Output the [X, Y] coordinate of the center of the cell containing the given text.  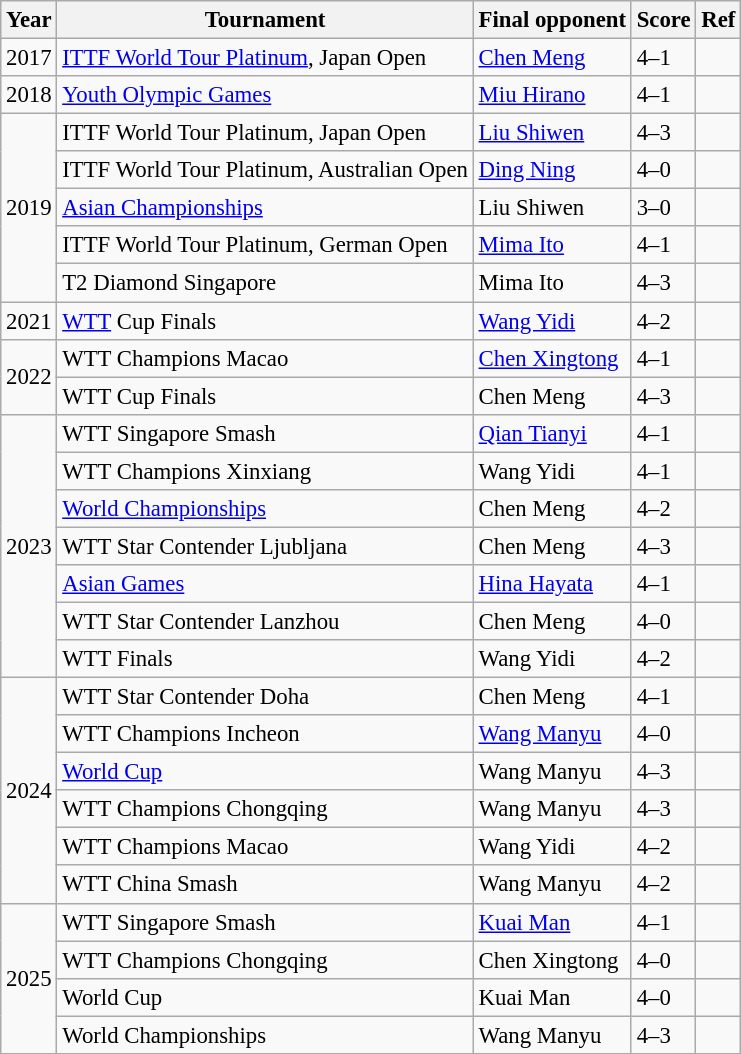
2023 [29, 546]
2018 [29, 95]
WTT Champions Incheon [265, 734]
Final opponent [552, 20]
Ding Ning [552, 170]
WTT Finals [265, 659]
WTT Star Contender Ljubljana [265, 546]
WTT Star Contender Lanzhou [265, 621]
Asian Games [265, 584]
WTT Star Contender Doha [265, 697]
ITTF World Tour Platinum, German Open [265, 245]
Qian Tianyi [552, 433]
Miu Hirano [552, 95]
T2 Diamond Singapore [265, 283]
Youth Olympic Games [265, 95]
ITTF World Tour Platinum, Australian Open [265, 170]
2022 [29, 376]
Hina Hayata [552, 584]
WTT China Smash [265, 885]
Asian Championships [265, 208]
WTT Champions Xinxiang [265, 471]
Year [29, 20]
2017 [29, 58]
2021 [29, 321]
2025 [29, 978]
2019 [29, 208]
Ref [718, 20]
3–0 [664, 208]
Tournament [265, 20]
Score [664, 20]
2024 [29, 791]
